Scan for the cell matching the given text and deliver its [X, Y] coordinate at center. 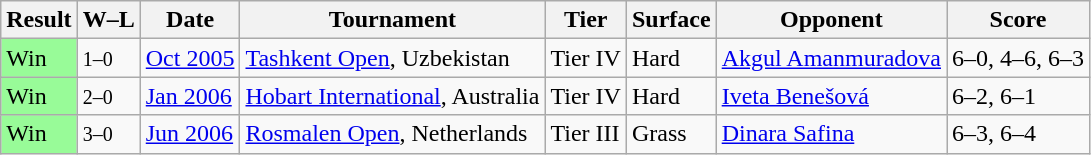
Grass [671, 134]
6–2, 6–1 [1018, 96]
6–3, 6–4 [1018, 134]
W–L [108, 20]
3–0 [108, 134]
2–0 [108, 96]
Oct 2005 [190, 58]
Tournament [392, 20]
Jun 2006 [190, 134]
Rosmalen Open, Netherlands [392, 134]
Date [190, 20]
Surface [671, 20]
Tier III [586, 134]
Jan 2006 [190, 96]
Result [39, 20]
Score [1018, 20]
Dinara Safina [831, 134]
Tashkent Open, Uzbekistan [392, 58]
Tier [586, 20]
6–0, 4–6, 6–3 [1018, 58]
Hobart International, Australia [392, 96]
Iveta Benešová [831, 96]
Akgul Amanmuradova [831, 58]
Opponent [831, 20]
1–0 [108, 58]
